Search for the cell housing the specified text and yield its [X, Y] center coordinate. 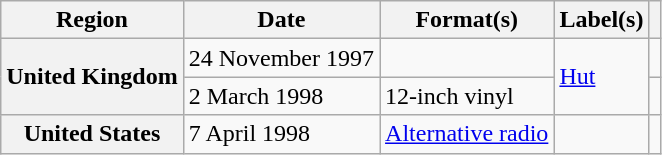
7 April 1998 [281, 134]
United States [92, 134]
12-inch vinyl [467, 96]
Hut [602, 77]
2 March 1998 [281, 96]
Alternative radio [467, 134]
Date [281, 20]
24 November 1997 [281, 58]
Label(s) [602, 20]
Region [92, 20]
Format(s) [467, 20]
United Kingdom [92, 77]
